Scan for the cell matching the given text and deliver its (X, Y) coordinate at center. 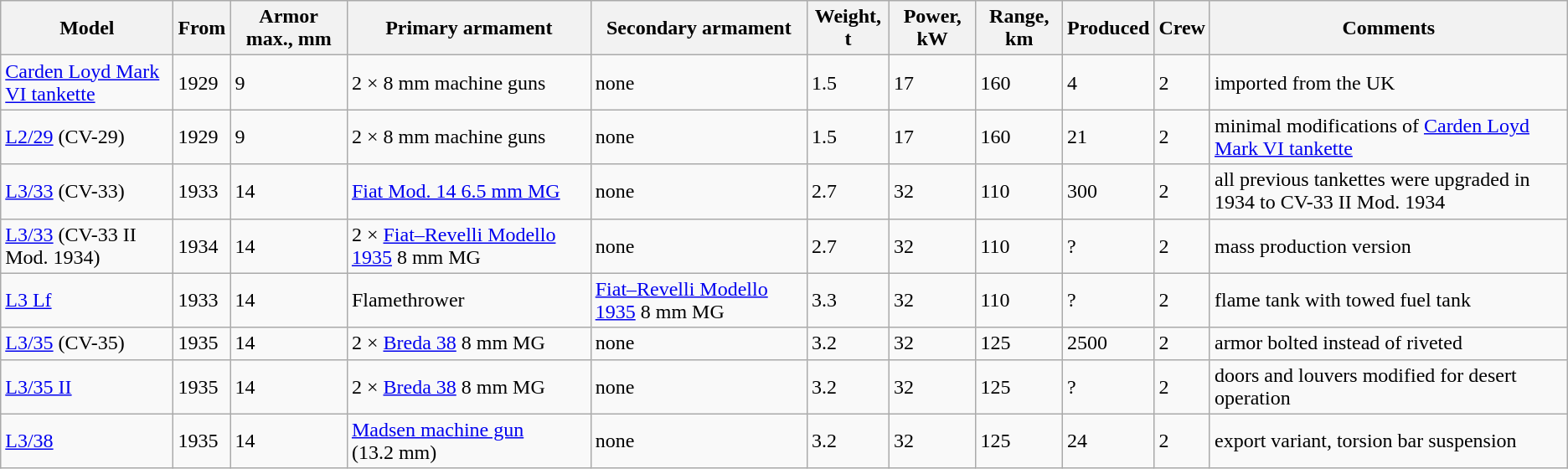
21 (1109, 137)
armor bolted instead of riveted (1389, 343)
Flamethrower (469, 300)
Primary armament (469, 28)
4 (1109, 82)
Model (87, 28)
2500 (1109, 343)
doors and louvers modified for desert operation (1389, 387)
Carden Loyd Mark VI tankette (87, 82)
L3/35 (CV-35) (87, 343)
Secondary armament (699, 28)
L3/38 (87, 441)
L2/29 (CV-29) (87, 137)
L3 Lf (87, 300)
Crew (1183, 28)
Madsen machine gun (13.2 mm) (469, 441)
Comments (1389, 28)
Produced (1109, 28)
Fiat Mod. 14 6.5 mm MG (469, 191)
L3/35 II (87, 387)
L3/33 (CV-33) (87, 191)
Fiat–Revelli Modello 1935 8 mm MG (699, 300)
export variant, torsion bar suspension (1389, 441)
300 (1109, 191)
imported from the UK (1389, 82)
24 (1109, 441)
L3/33 (CV-33 II Mod. 1934) (87, 246)
mass production version (1389, 246)
3.3 (848, 300)
Power, kW (932, 28)
From (202, 28)
Armor max., mm (289, 28)
Weight, t (848, 28)
1934 (202, 246)
all previous tankettes were upgraded in 1934 to CV-33 II Mod. 1934 (1389, 191)
flame tank with towed fuel tank (1389, 300)
minimal modifications of Carden Loyd Mark VI tankette (1389, 137)
2 × Fiat–Revelli Modello 1935 8 mm MG (469, 246)
Range, km (1019, 28)
